Pinpoint the cell where the given text exists, returning its (x, y) midpoint coordinate. 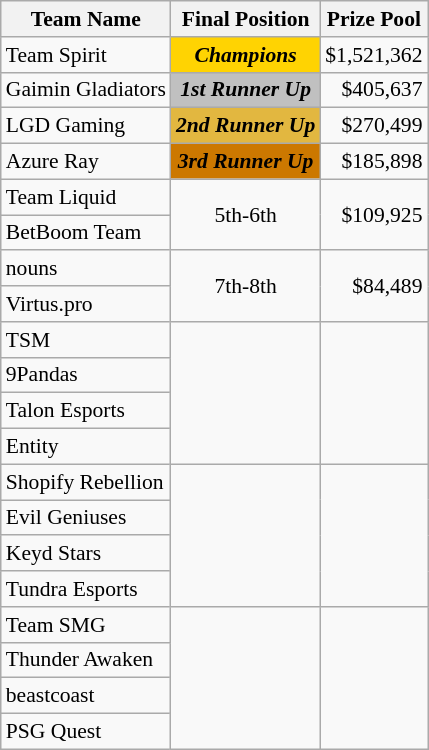
LGD Gaming (86, 126)
Final Position (246, 19)
Shopify Rebellion (86, 482)
$270,499 (374, 126)
Team SMG (86, 625)
$1,521,362 (374, 55)
TSM (86, 340)
Champions (246, 55)
nouns (86, 269)
Team Liquid (86, 197)
Prize Pool (374, 19)
Gaimin Gladiators (86, 90)
Virtus.pro (86, 304)
$405,637 (374, 90)
9Pandas (86, 375)
7th-8th (246, 286)
Tundra Esports (86, 589)
Azure Ray (86, 162)
3rd Runner Up (246, 162)
1st Runner Up (246, 90)
Evil Geniuses (86, 518)
$109,925 (374, 214)
beastcoast (86, 696)
Talon Esports (86, 411)
Team Name (86, 19)
Team Spirit (86, 55)
Keyd Stars (86, 554)
Entity (86, 447)
5th-6th (246, 214)
BetBoom Team (86, 233)
$185,898 (374, 162)
$84,489 (374, 286)
PSG Quest (86, 732)
2nd Runner Up (246, 126)
Thunder Awaken (86, 660)
